From the cell containing the given text, extract its center point as [X, Y] coordinate. 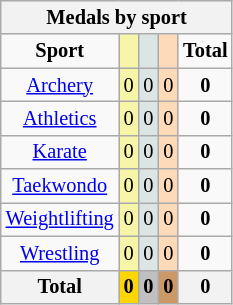
Taekwondo [60, 186]
Weightlifting [60, 219]
Wrestling [60, 253]
Karate [60, 152]
Athletics [60, 118]
Medals by sport [117, 17]
Sport [60, 51]
Archery [60, 85]
